Search for the cell housing the specified text and yield its [X, Y] center coordinate. 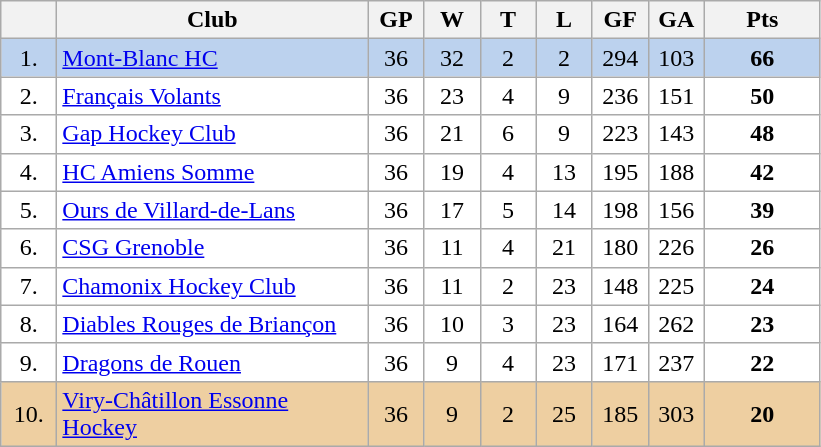
Viry-Châtillon Essonne Hockey‎ [212, 414]
5 [508, 210]
8. [29, 324]
294 [620, 58]
GP [396, 20]
Chamonix Hockey Club [212, 286]
4. [29, 172]
17 [452, 210]
262 [676, 324]
198 [620, 210]
10 [452, 324]
25 [564, 414]
9. [29, 362]
Ours de Villard-de-Lans [212, 210]
26 [762, 248]
156 [676, 210]
L [564, 20]
13 [564, 172]
Gap Hockey Club [212, 134]
20 [762, 414]
151 [676, 96]
10. [29, 414]
185 [620, 414]
236 [620, 96]
W [452, 20]
5. [29, 210]
48 [762, 134]
103 [676, 58]
1. [29, 58]
171 [620, 362]
GA [676, 20]
148 [620, 286]
22 [762, 362]
GF [620, 20]
6. [29, 248]
Club [212, 20]
237 [676, 362]
Mont-Blanc HC [212, 58]
Français Volants [212, 96]
143 [676, 134]
42 [762, 172]
3. [29, 134]
66 [762, 58]
32 [452, 58]
14 [564, 210]
T [508, 20]
7. [29, 286]
50 [762, 96]
CSG Grenoble [212, 248]
223 [620, 134]
39 [762, 210]
164 [620, 324]
6 [508, 134]
HC Amiens Somme [212, 172]
24 [762, 286]
195 [620, 172]
303 [676, 414]
Dragons de Rouen [212, 362]
180 [620, 248]
226 [676, 248]
Diables Rouges de Briançon [212, 324]
Pts [762, 20]
2. [29, 96]
188 [676, 172]
19 [452, 172]
3 [508, 324]
225 [676, 286]
